Return (X, Y) of the center of cell containing provided text 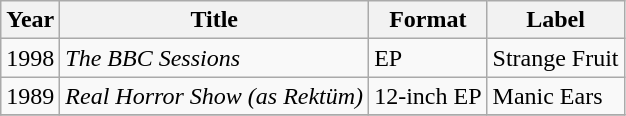
The BBC Sessions (214, 58)
Manic Ears (556, 96)
1998 (30, 58)
1989 (30, 96)
EP (428, 58)
Format (428, 20)
Year (30, 20)
Label (556, 20)
Title (214, 20)
12-inch EP (428, 96)
Real Horror Show (as Rektüm) (214, 96)
Strange Fruit (556, 58)
